Scan for the cell matching the given text and deliver its (X, Y) coordinate at center. 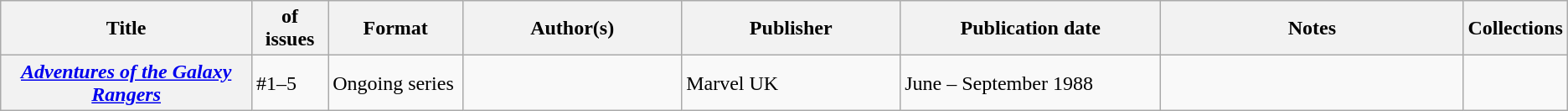
Author(s) (573, 29)
#1–5 (290, 82)
Format (395, 29)
Title (126, 29)
Marvel UK (791, 82)
Ongoing series (395, 82)
of issues (290, 29)
Publisher (791, 29)
Publication date (1030, 29)
Notes (1312, 29)
Adventures of the Galaxy Rangers (126, 82)
June – September 1988 (1030, 82)
Collections (1515, 29)
